Return [X, Y] of the center of cell containing provided text 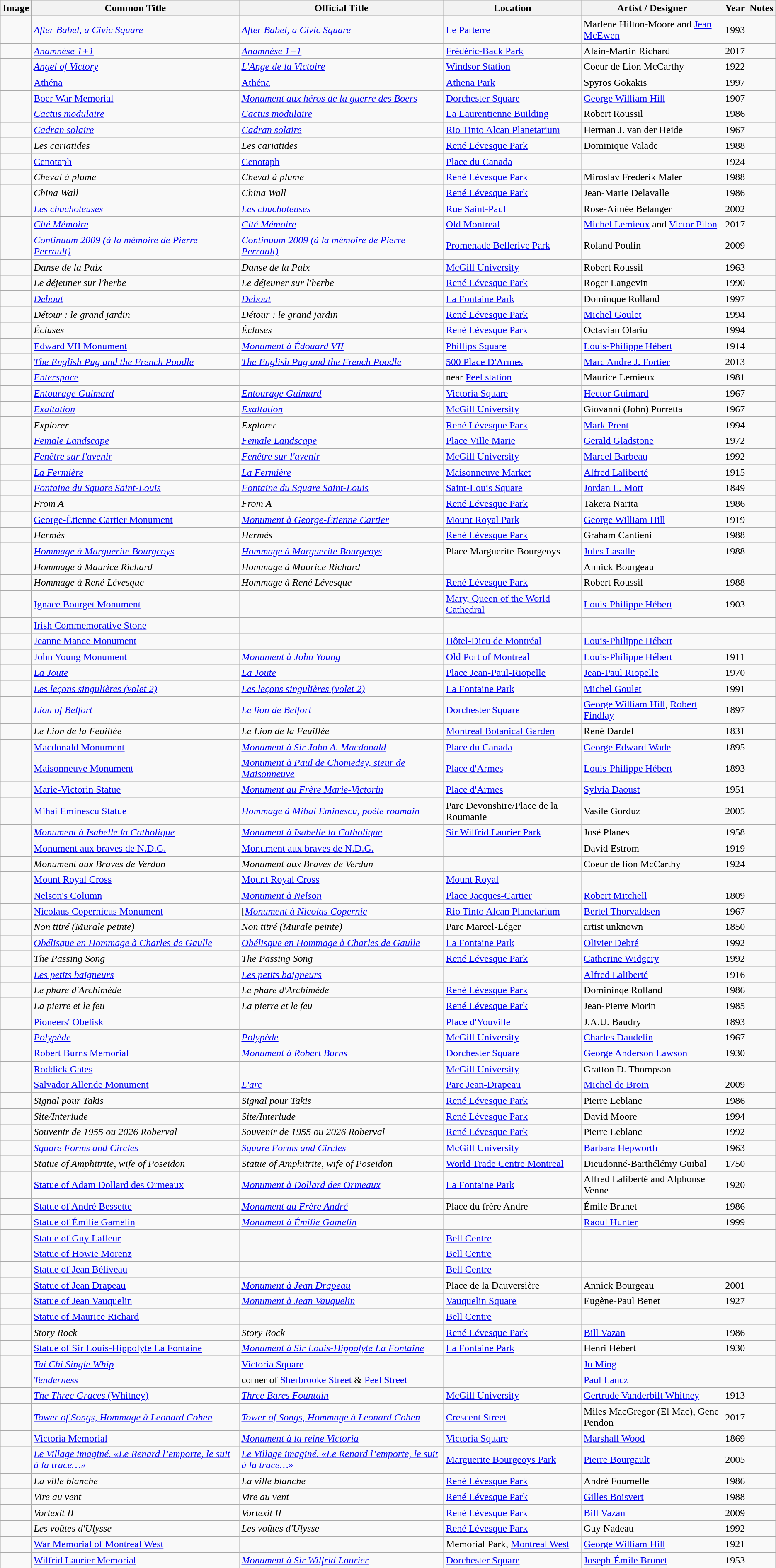
Crescent Street [512, 1417]
Official Title [342, 8]
Pierre Bourgault [652, 1459]
Jordan L. Mott [652, 488]
World Trade Centre Montreal [512, 1164]
George William Hill, Robert Findlay [652, 709]
Nicolaus Copernicus Monument [135, 911]
Bertel Thorvaldsen [652, 911]
Old Port of Montreal [512, 657]
Marc Andre J. Fortier [652, 362]
Statue of Sir Louis-Hippolyte La Fontaine [135, 1348]
Monument au Frère Marie-Victorin [342, 790]
1907 [735, 98]
Monument à la reine Victoria [342, 1438]
Catherine Widgery [652, 958]
Place Jacques-Cartier [512, 895]
Domininqe Rolland [652, 990]
1981 [735, 377]
Boer War Memorial [135, 98]
Robert Mitchell [652, 895]
George Edward Wade [652, 747]
John Young Monument [135, 657]
Sylvia Daoust [652, 790]
Mary, Queen of the World Cathedral [512, 604]
1927 [735, 1301]
Mount Royal [512, 880]
René Dardel [652, 731]
Monument à Sir John A. Macdonald [342, 747]
Place de la Dauversière [512, 1285]
Dominque Rolland [652, 299]
1850 [735, 927]
2001 [735, 1285]
1915 [735, 472]
Ignace Bourget Monument [135, 604]
2013 [735, 362]
Parc Marcel-Léger [512, 927]
Monument au Frère André [342, 1206]
Jean-Paul Riopelle [652, 673]
Le Parterre [512, 30]
1809 [735, 895]
André Fournelle [652, 1481]
artist unknown [652, 927]
Marie-Victorin Statue [135, 790]
1991 [735, 688]
1921 [735, 1544]
Maurice Lemieux [652, 377]
Place d'Youville [512, 1021]
Place Jean-Paul-Riopelle [512, 673]
Marcel Barbeau [652, 456]
José Planes [652, 832]
Giovanni (John) Porretta [652, 409]
1985 [735, 1006]
Artist / Designer [652, 8]
L'arc [342, 1085]
Victoria Memorial [135, 1438]
Statue of Jean Vauquelin [135, 1301]
Statue of Howie Morenz [135, 1253]
Guy Nadeau [652, 1528]
Graham Cantieni [652, 535]
1903 [735, 604]
Pioneers' Obelisk [135, 1021]
David Estrom [652, 848]
Herman J. van der Heide [652, 130]
J.A.U. Baudry [652, 1021]
Parc Devonshire/Place de la Roumanie [512, 811]
The Three Graces (Whitney) [135, 1396]
Monument à Sir Louis-Hippolyte La Fontaine [342, 1348]
Rose-Aimée Bélanger [652, 208]
1970 [735, 673]
Statue of Jean Béliveau [135, 1269]
Maisonneuve Market [512, 472]
Common Title [135, 8]
Monument à John Young [342, 657]
Monument à Sir Wilfrid Laurier [342, 1560]
Statue of Guy Lafleur [135, 1238]
Irish Commemorative Stone [135, 625]
War Memorial of Montreal West [135, 1544]
Place Marguerite-Bourgeoys [512, 551]
Eugène-Paul Benet [652, 1301]
Monument à George-Étienne Cartier [342, 520]
Jean-Marie Delavalle [652, 193]
Dieudonné-Barthélémy Guibal [652, 1164]
500 Place D'Armes [512, 362]
Paul Lancz [652, 1380]
Athena Park [512, 82]
David Moore [652, 1116]
Vasile Gorduz [652, 811]
Coeur de Lion McCarthy [652, 67]
Marguerite Bourgeoys Park [512, 1459]
1990 [735, 283]
1999 [735, 1222]
Maisonneuve Monument [135, 768]
1916 [735, 974]
Monument à Jean Drapeau [342, 1285]
Olivier Debré [652, 943]
Macdonald Monument [135, 747]
Nelson's Column [135, 895]
Alain-Martin Richard [652, 51]
George Anderson Lawson [652, 1053]
Three Bares Fountain [342, 1396]
Monument aux héros de la guerre des Boers [342, 98]
Miles MacGregor (El Mac), Gene Pendon [652, 1417]
Charles Daudelin [652, 1038]
Joseph-Émile Brunet [652, 1560]
Barbara Hepworth [652, 1148]
Statue of Adam Dollard des Ormeaux [135, 1185]
Location [512, 8]
Year [735, 8]
Wilfrid Laurier Memorial [135, 1560]
Takera Narita [652, 504]
Phillips Square [512, 346]
corner of Sherbrooke Street & Peel Street [342, 1380]
Monument à Édouard VII [342, 346]
1993 [735, 30]
1913 [735, 1396]
Le lion de Belfort [342, 709]
Roddick Gates [135, 1069]
Salvador Allende Monument [135, 1085]
Windsor Station [512, 67]
Vauquelin Square [512, 1301]
Image [16, 8]
Marshall Wood [652, 1438]
Dominique Valade [652, 145]
Coeur de lion McCarthy [652, 864]
1750 [735, 1164]
Monument à Paul de Chomedey, sieur de Maisonneuve [342, 768]
Old Montreal [512, 225]
Roger Langevin [652, 283]
1911 [735, 657]
Spyros Gokakis [652, 82]
Monument à Nelson [342, 895]
Miroslav Frederik Maler [652, 177]
Monument à Jean Vauquelin [342, 1301]
Rue Saint-Paul [512, 208]
Hector Guimard [652, 393]
Place du frère Andre [512, 1206]
Michel de Broin [652, 1085]
[Monument à Nicolas Copernic [342, 911]
George-Étienne Cartier Monument [135, 520]
Place Ville Marie [512, 440]
1958 [735, 832]
Promenade Bellerive Park [512, 246]
Robert Burns Memorial [135, 1053]
Notes [761, 8]
near Peel station [512, 377]
Mount Royal Park [512, 520]
Statue of Émilie Gamelin [135, 1222]
Monument à Dollard des Ormeaux [342, 1185]
Ju Ming [652, 1364]
Tai Chi Single Whip [135, 1364]
1849 [735, 488]
1831 [735, 731]
L'Ange de la Victoire [342, 67]
Gertrude Vanderbilt Whitney [652, 1396]
1914 [735, 346]
Henri Hébert [652, 1348]
Statue of Maurice Richard [135, 1317]
Roland Poulin [652, 246]
Montreal Botanical Garden [512, 731]
1897 [735, 709]
Hommage à Mihai Eminescu, poète roumain [342, 811]
Gratton D. Thompson [652, 1069]
1951 [735, 790]
Sir Wilfrid Laurier Park [512, 832]
1922 [735, 67]
Hôtel-Dieu de Montréal [512, 641]
1895 [735, 747]
Tenderness [135, 1380]
Mihai Eminescu Statue [135, 811]
Monument à Émilie Gamelin [342, 1222]
La Laurentienne Building [512, 114]
Edward VII Monument [135, 346]
Alfred Laliberté and Alphonse Venne [652, 1185]
1972 [735, 440]
Saint-Louis Square [512, 488]
Émile Brunet [652, 1206]
Gerald Gladstone [652, 440]
Frédéric-Back Park [512, 51]
Michel Lemieux and Victor Pilon [652, 225]
Memorial Park, Montreal West [512, 1544]
Angel of Victory [135, 67]
Parc Jean-Drapeau [512, 1085]
1920 [735, 1185]
Lion of Belfort [135, 709]
Jules Lasalle [652, 551]
Mark Prent [652, 425]
Octavian Olariu [652, 330]
Jeanne Mance Monument [135, 641]
Monument à Robert Burns [342, 1053]
Statue of Jean Drapeau [135, 1285]
Jean-Pierre Morin [652, 1006]
2002 [735, 208]
1953 [735, 1560]
Marlene Hilton-Moore and Jean McEwen [652, 30]
Gilles Boisvert [652, 1497]
Statue of André Bessette [135, 1206]
1869 [735, 1438]
Raoul Hunter [652, 1222]
Enterspace [135, 377]
